Provide the (X, Y) coordinate of the cell's center where the given text is located.  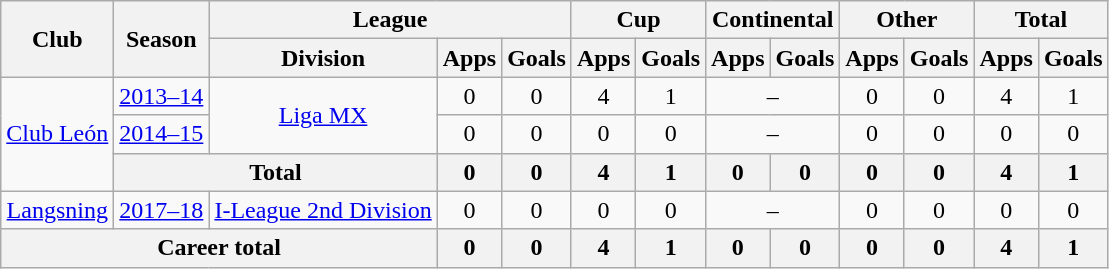
Club León (58, 134)
2014–15 (162, 134)
League (390, 20)
Division (323, 58)
Langsning (58, 210)
Other (907, 20)
Career total (219, 248)
Cup (638, 20)
I-League 2nd Division (323, 210)
2017–18 (162, 210)
Season (162, 39)
2013–14 (162, 96)
Liga MX (323, 115)
Club (58, 39)
Continental (773, 20)
